Capture the cell that displays the provided text and extract its (x, y) central coordinate. 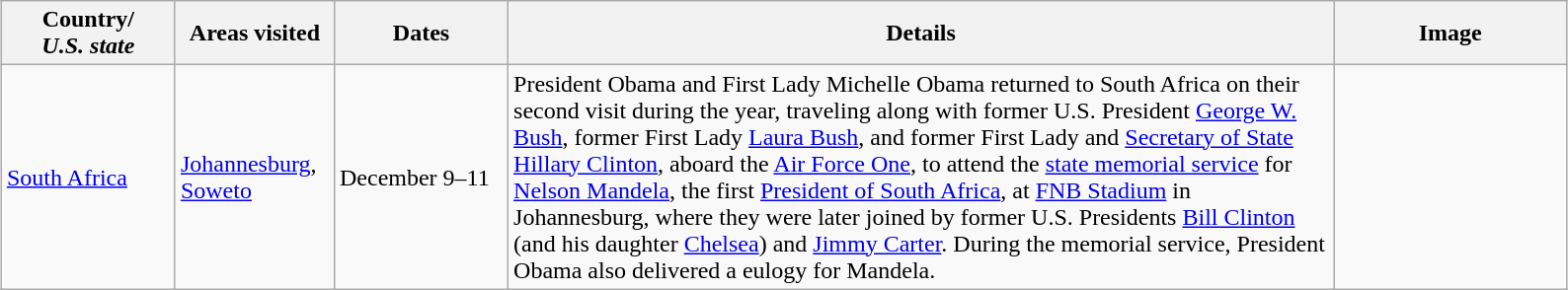
South Africa (88, 178)
Country/U.S. state (88, 34)
Dates (421, 34)
Johannesburg, Soweto (255, 178)
Areas visited (255, 34)
Details (921, 34)
December 9–11 (421, 178)
Image (1450, 34)
